Capture the cell that displays the provided text and extract its (X, Y) central coordinate. 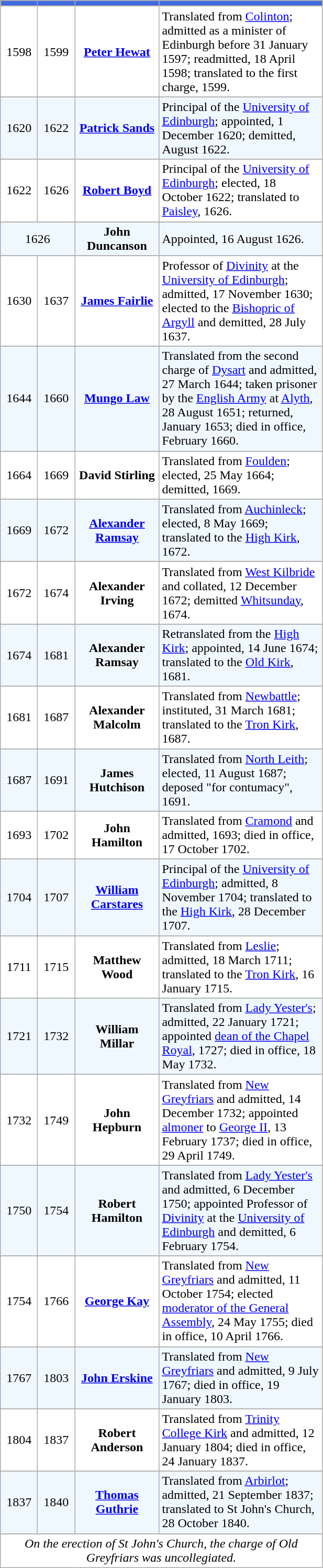
David Stirling (117, 475)
1599 (57, 51)
1691 (57, 780)
Robert Hamilton (117, 1211)
Patrick Sands (117, 128)
1630 (19, 301)
William Carstares (117, 898)
1644 (19, 399)
William Millar (117, 1036)
Alexander Malcolm (117, 717)
1750 (19, 1211)
John Hamilton (117, 835)
1803 (57, 1377)
Translated from Arbirlot; admitted, 21 September 1837; translated to St John's Church, 28 October 1840. (241, 1502)
Principal of the University of Edinburgh; appointed, 1 December 1620; demitted, August 1622. (241, 128)
Translated from Leslie; admitted, 18 March 1711; translated to the Tron Kirk, 16 January 1715. (241, 967)
1804 (19, 1440)
Alexander Irving (117, 593)
James Fairlie (117, 301)
Thomas Guthrie (117, 1502)
Peter Hewat (117, 51)
1660 (57, 399)
Translated from Lady Yester's; admitted, 22 January 1721; appointed dean of the Chapel Royal, 1727; died in office, 18 May 1732. (241, 1036)
On the erection of St John's Church, the charge of Old Greyfriars was uncollegiated. (161, 1550)
1721 (19, 1036)
Translated from New Greyfriars and admitted, 11 October 1754; elected moderator of the General Assembly, 24 May 1755; died in office, 10 April 1766. (241, 1301)
Principal of the University of Edinburgh; admitted, 8 November 1704; translated to the High Kirk, 28 December 1707. (241, 898)
1664 (19, 475)
1693 (19, 835)
Translated from Auchinleck; elected, 8 May 1669; translated to the High Kirk, 1672. (241, 530)
Translated from North Leith; elected, 11 August 1687; deposed "for contumacy", 1691. (241, 780)
1704 (19, 898)
1749 (57, 1120)
Robert Boyd (117, 191)
Principal of the University of Edinburgh; elected, 18 October 1622; translated to Paisley, 1626. (241, 191)
Translated from New Greyfriars and admitted, 14 December 1732; appointed almoner to George II, 13 February 1737; died in office, 29 April 1749. (241, 1120)
1766 (57, 1301)
Translated from New Greyfriars and admitted, 9 July 1767; died in office, 19 January 1803. (241, 1377)
George Kay (117, 1301)
1840 (57, 1502)
Retranslated from the High Kirk; appointed, 14 June 1674; translated to the Old Kirk, 1681. (241, 655)
1620 (19, 128)
John Duncanson (117, 239)
1711 (19, 967)
1715 (57, 967)
Professor of Divinity at the University of Edinburgh; admitted, 17 November 1630; elected to the Bishopric of Argyll and demitted, 28 July 1637. (241, 301)
1767 (19, 1377)
Matthew Wood (117, 967)
1637 (57, 301)
Appointed, 16 August 1626. (241, 239)
Mungo Law (117, 399)
1598 (19, 51)
Translated from West Kilbride and collated, 12 December 1672; demitted Whitsunday, 1674. (241, 593)
James Hutchison (117, 780)
1707 (57, 898)
Translated from Cramond and admitted, 1693; died in office, 17 October 1702. (241, 835)
John Hepburn (117, 1120)
Translated from Newbattle; instituted, 31 March 1681; translated to the Tron Kirk, 1687. (241, 717)
John Erskine (117, 1377)
Translated from Trinity College Kirk and admitted, 12 January 1804; died in office, 24 January 1837. (241, 1440)
Robert Anderson (117, 1440)
Translated from Foulden; elected, 25 May 1664; demitted, 1669. (241, 475)
1702 (57, 835)
